Output the [X, Y] coordinate of the center of the cell containing the given text.  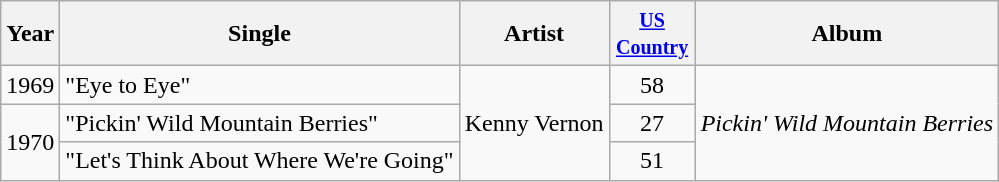
Pickin' Wild Mountain Berries [846, 123]
27 [652, 123]
1969 [30, 85]
"Eye to Eye" [260, 85]
Single [260, 34]
Kenny Vernon [534, 123]
58 [652, 85]
1970 [30, 142]
"Pickin' Wild Mountain Berries" [260, 123]
Album [846, 34]
51 [652, 161]
Artist [534, 34]
"Let's Think About Where We're Going" [260, 161]
Year [30, 34]
US Country [652, 34]
